Identify which cell holds the provided text, then report its [X, Y] central coordinate. 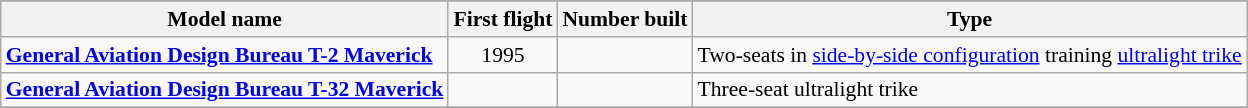
Three-seat ultralight trike [970, 90]
General Aviation Design Bureau T-32 Maverick [225, 90]
General Aviation Design Bureau T-2 Maverick [225, 55]
Number built [624, 19]
1995 [502, 55]
Two-seats in side-by-side configuration training ultralight trike [970, 55]
First flight [502, 19]
Type [970, 19]
Model name [225, 19]
